Determine the [x, y] coordinate at the center of the cell enclosing the given text.  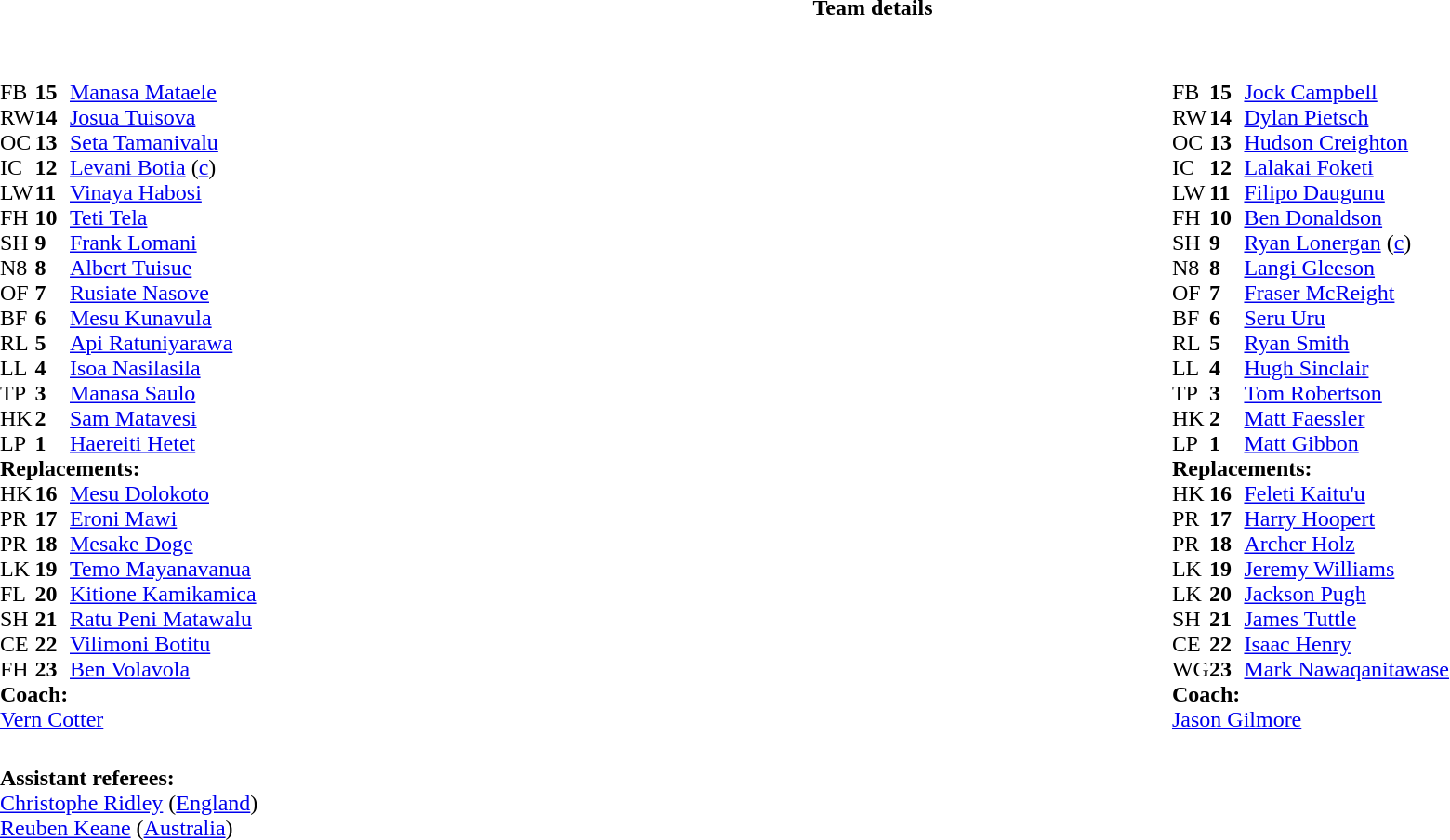
Matt Faessler [1346, 418]
Vinaya Habosi [164, 193]
Temo Mayanavanua [164, 569]
Fraser McReight [1346, 294]
Haereiti Hetet [164, 444]
Eroni Mawi [164, 518]
Ben Donaldson [1346, 217]
Mesu Kunavula [164, 318]
Filipo Daugunu [1346, 193]
Seru Uru [1346, 318]
Jason Gilmore [1311, 719]
Josua Tuisova [164, 117]
Hugh Sinclair [1346, 368]
FL [18, 595]
Feleti Kaitu'u [1346, 494]
Vilimoni Botitu [164, 645]
Harry Hoopert [1346, 518]
Sam Matavesi [164, 418]
Jock Campbell [1346, 93]
Seta Tamanivalu [164, 143]
Vern Cotter [128, 719]
Jackson Pugh [1346, 595]
Kitione Kamikamica [164, 595]
Mesake Doge [164, 545]
Hudson Creighton [1346, 143]
Albert Tuisue [164, 268]
Isaac Henry [1346, 645]
Tom Robertson [1346, 394]
WG [1191, 669]
Mark Nawaqanitawase [1346, 669]
Mesu Dolokoto [164, 494]
Levani Botia (c) [164, 167]
Dylan Pietsch [1346, 117]
Jeremy Williams [1346, 569]
Api Ratuniyarawa [164, 344]
Ryan Smith [1346, 344]
Matt Gibbon [1346, 444]
Lalakai Foketi [1346, 167]
Ratu Peni Matawalu [164, 619]
Teti Tela [164, 217]
James Tuttle [1346, 619]
Archer Holz [1346, 545]
Ben Volavola [164, 669]
Frank Lomani [164, 243]
Manasa Mataele [164, 93]
Rusiate Nasove [164, 294]
Manasa Saulo [164, 394]
Ryan Lonergan (c) [1346, 243]
Isoa Nasilasila [164, 368]
Langi Gleeson [1346, 268]
